Determine the [x, y] coordinate at the center of the cell enclosing the given text.  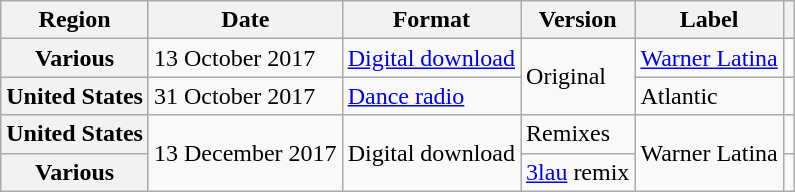
13 October 2017 [245, 58]
Remixes [578, 134]
Date [245, 20]
Atlantic [709, 96]
Region [75, 20]
Dance radio [431, 96]
Version [578, 20]
3lau remix [578, 172]
Original [578, 77]
Format [431, 20]
31 October 2017 [245, 96]
Label [709, 20]
13 December 2017 [245, 153]
